Return the [X, Y] coordinate for the center point of the cell that contains the specified text.  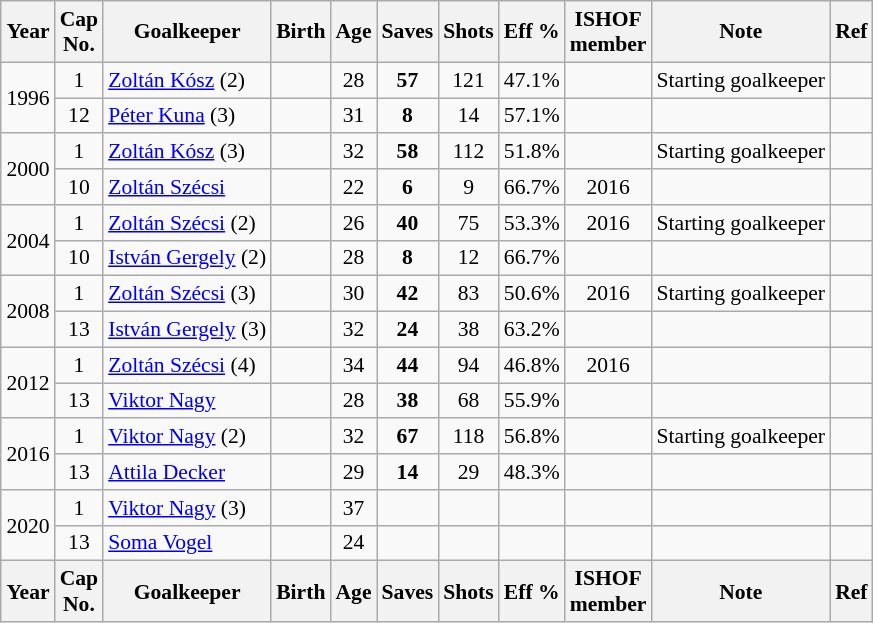
50.6% [532, 294]
30 [353, 294]
Zoltán Szécsi (2) [187, 223]
47.1% [532, 80]
Zoltán Szécsi (3) [187, 294]
Attila Decker [187, 472]
112 [468, 152]
63.2% [532, 330]
34 [353, 365]
Zoltán Szécsi (4) [187, 365]
2020 [28, 526]
Soma Vogel [187, 543]
Zoltán Szécsi [187, 187]
75 [468, 223]
37 [353, 508]
121 [468, 80]
46.8% [532, 365]
57.1% [532, 116]
58 [408, 152]
István Gergely (2) [187, 258]
44 [408, 365]
26 [353, 223]
56.8% [532, 437]
94 [468, 365]
1996 [28, 98]
István Gergely (3) [187, 330]
48.3% [532, 472]
68 [468, 401]
53.3% [532, 223]
Viktor Nagy (3) [187, 508]
Viktor Nagy (2) [187, 437]
57 [408, 80]
67 [408, 437]
6 [408, 187]
Zoltán Kósz (3) [187, 152]
Zoltán Kósz (2) [187, 80]
83 [468, 294]
31 [353, 116]
9 [468, 187]
Viktor Nagy [187, 401]
2004 [28, 240]
2000 [28, 170]
2008 [28, 312]
22 [353, 187]
55.9% [532, 401]
42 [408, 294]
51.8% [532, 152]
2012 [28, 382]
40 [408, 223]
118 [468, 437]
Péter Kuna (3) [187, 116]
